Extract the [x, y] coordinate from the center of the cell holding the provided text.  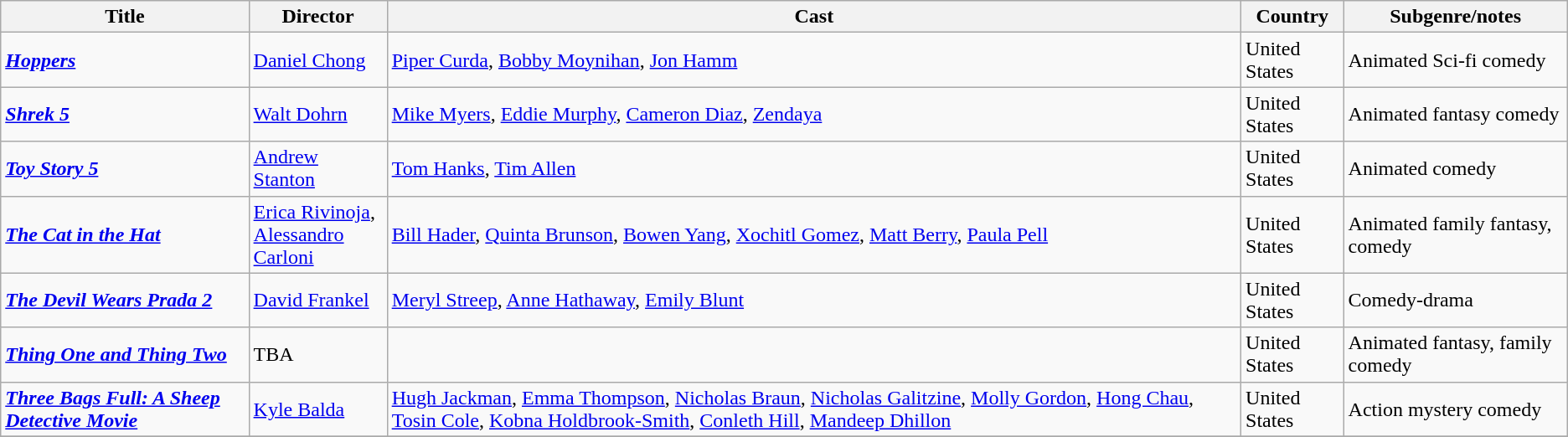
Walt Dohrn [318, 114]
Three Bags Full: A Sheep Detective Movie [125, 409]
Tom Hanks, Tim Allen [814, 169]
Director [318, 17]
Action mystery comedy [1456, 409]
Meryl Streep, Anne Hathaway, Emily Blunt [814, 300]
Cast [814, 17]
Country [1293, 17]
Animated fantasy, family comedy [1456, 355]
Erica Rivinoja,Alessandro Carloni [318, 234]
Thing One and Thing Two [125, 355]
Animated comedy [1456, 169]
Animated family fantasy, comedy [1456, 234]
Comedy-drama [1456, 300]
Title [125, 17]
Kyle Balda [318, 409]
Shrek 5 [125, 114]
Daniel Chong [318, 60]
David Frankel [318, 300]
Andrew Stanton [318, 169]
Animated fantasy comedy [1456, 114]
TBA [318, 355]
The Cat in the Hat [125, 234]
Mike Myers, Eddie Murphy, Cameron Diaz, Zendaya [814, 114]
Animated Sci-fi comedy [1456, 60]
Bill Hader, Quinta Brunson, Bowen Yang, Xochitl Gomez, Matt Berry, Paula Pell [814, 234]
Piper Curda, Bobby Moynihan, Jon Hamm [814, 60]
The Devil Wears Prada 2 [125, 300]
Toy Story 5 [125, 169]
Hoppers [125, 60]
Subgenre/notes [1456, 17]
